Pinpoint the cell where the given text exists, returning its [X, Y] midpoint coordinate. 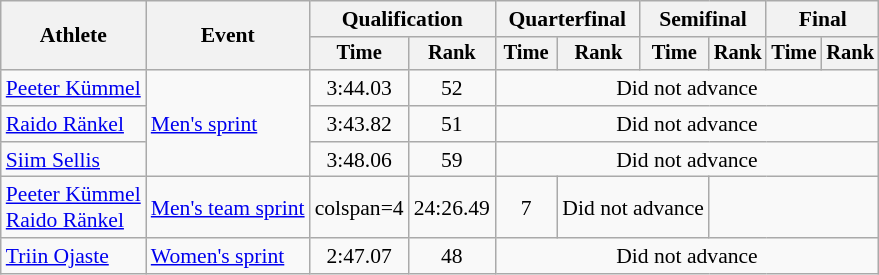
52 [452, 88]
Qualification [402, 19]
Event [228, 36]
24:26.49 [452, 208]
Raido Ränkel [74, 124]
3:43.82 [360, 124]
Women's sprint [228, 256]
Peeter Kümmel [74, 88]
3:44.03 [360, 88]
3:48.06 [360, 160]
Athlete [74, 36]
Semifinal [704, 19]
Final [822, 19]
51 [452, 124]
Peeter KümmelRaido Ränkel [74, 208]
2:47.07 [360, 256]
Quarterfinal [568, 19]
Men's sprint [228, 124]
48 [452, 256]
59 [452, 160]
Triin Ojaste [74, 256]
Men's team sprint [228, 208]
Siim Sellis [74, 160]
7 [526, 208]
colspan=4 [360, 208]
